Scan for the cell matching the given text and deliver its (X, Y) coordinate at center. 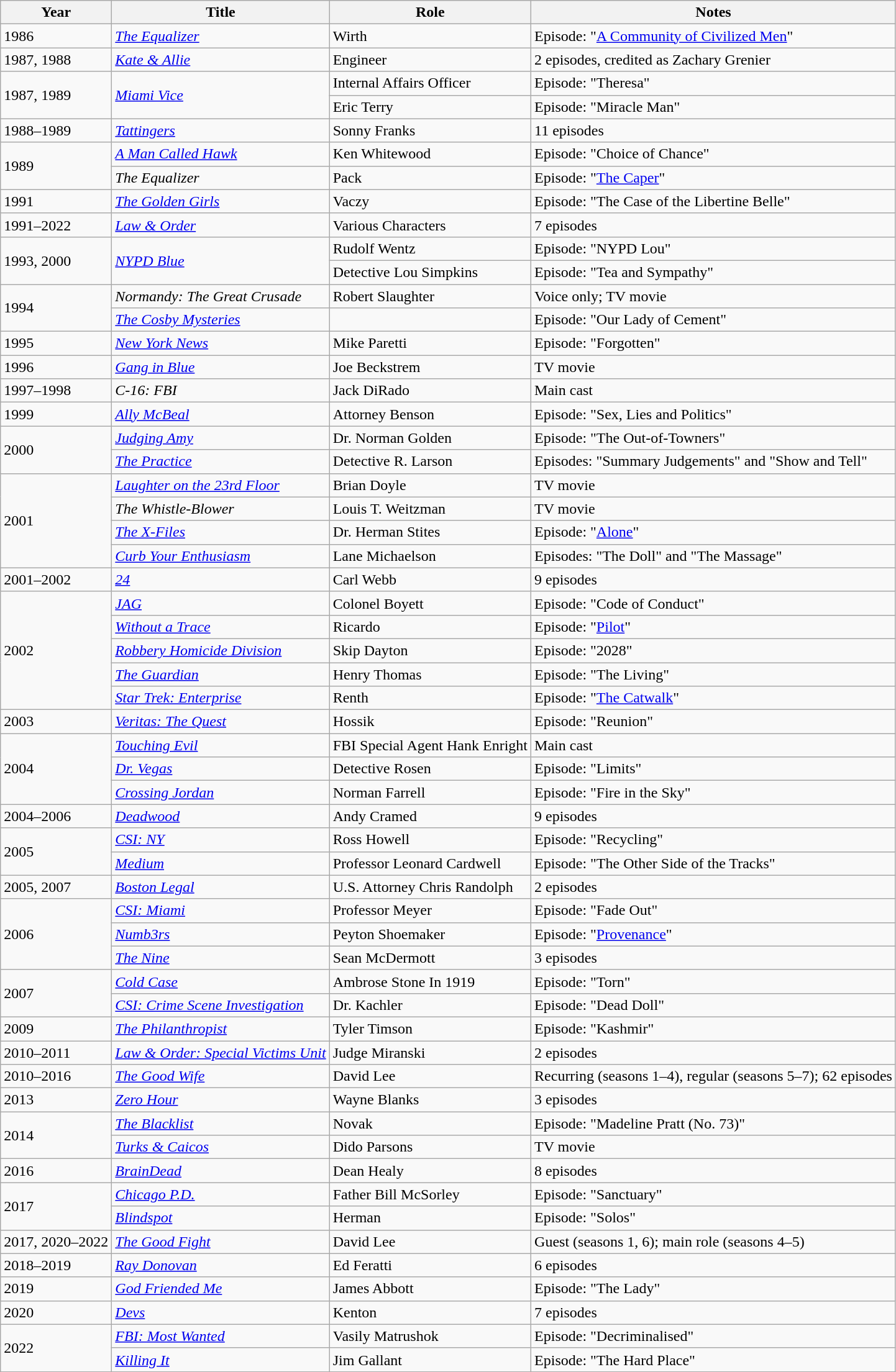
Boston Legal (221, 887)
2005 (56, 852)
C-16: FBI (221, 391)
Episodes: "The Doll" and "The Massage" (713, 556)
The Philanthropist (221, 1029)
The Practice (221, 461)
Episodes: "Summary Judgements" and "Show and Tell" (713, 461)
Episode: "The Caper" (713, 178)
Episode: "Miracle Man" (713, 107)
Episode: "The Other Side of the Tracks" (713, 863)
Wirth (430, 36)
2001–2002 (56, 579)
Episode: "Fire in the Sky" (713, 793)
2003 (56, 722)
Kenton (430, 1312)
Judge Miranski (430, 1053)
Dr. Vegas (221, 769)
1997–1998 (56, 391)
Andy Cramed (430, 816)
Numb3rs (221, 934)
BrainDead (221, 1171)
The Whistle-Blower (221, 509)
Sean McDermott (430, 958)
Miami Vice (221, 95)
Peyton Shoemaker (430, 934)
Deadwood (221, 816)
1986 (56, 36)
2016 (56, 1171)
God Friended Me (221, 1289)
Episode: "Our Lady of Cement" (713, 320)
Lane Michaelson (430, 556)
Episode: "Alone" (713, 532)
Episode: "Sex, Lies and Politics" (713, 414)
2022 (56, 1348)
Episode: "Tea and Sympathy" (713, 272)
The Good Wife (221, 1076)
Normandy: The Great Crusade (221, 296)
Louis T. Weitzman (430, 509)
2020 (56, 1312)
Tyler Timson (430, 1029)
Dr. Norman Golden (430, 438)
2010–2011 (56, 1053)
Guest (seasons 1, 6); main role (seasons 4–5) (713, 1242)
Title (221, 12)
The X-Files (221, 532)
Robert Slaughter (430, 296)
A Man Called Hawk (221, 154)
Blindspot (221, 1218)
Episode: "Reunion" (713, 722)
Detective R. Larson (430, 461)
Novak (430, 1124)
Year (56, 12)
Episode: "The Catwalk" (713, 698)
Colonel Boyett (430, 603)
6 episodes (713, 1265)
Voice only; TV movie (713, 296)
2010–2016 (56, 1076)
Judging Amy (221, 438)
Mike Paretti (430, 343)
1995 (56, 343)
Law & Order (221, 225)
1993, 2000 (56, 260)
U.S. Attorney Chris Randolph (430, 887)
2018–2019 (56, 1265)
Detective Rosen (430, 769)
Ally McBeal (221, 414)
Law & Order: Special Victims Unit (221, 1053)
The Nine (221, 958)
Vasily Matrushok (430, 1336)
NYPD Blue (221, 260)
Ed Feratti (430, 1265)
Curb Your Enthusiasm (221, 556)
1987, 1989 (56, 95)
Ray Donovan (221, 1265)
Joe Beckstrem (430, 367)
Henry Thomas (430, 674)
Medium (221, 863)
1987, 1988 (56, 60)
The Cosby Mysteries (221, 320)
Wayne Blanks (430, 1100)
New York News (221, 343)
Vaczy (430, 201)
Veritas: The Quest (221, 722)
2013 (56, 1100)
Professor Leonard Cardwell (430, 863)
Episode: "Solos" (713, 1218)
Ricardo (430, 627)
Chicago P.D. (221, 1194)
2 episodes, credited as Zachary Grenier (713, 60)
Episode: "A Community of Civilized Men" (713, 36)
Killing It (221, 1360)
Jack DiRado (430, 391)
Role (430, 12)
Episode: "Theresa" (713, 83)
Attorney Benson (430, 414)
CSI: Crime Scene Investigation (221, 1005)
The Blacklist (221, 1124)
2002 (56, 650)
Episode: "Recycling" (713, 840)
Recurring (seasons 1–4), regular (seasons 5–7); 62 episodes (713, 1076)
Detective Lou Simpkins (430, 272)
Norman Farrell (430, 793)
Cold Case (221, 981)
Episode: "Kashmir" (713, 1029)
Jim Gallant (430, 1360)
Eric Terry (430, 107)
Without a Trace (221, 627)
1989 (56, 166)
James Abbott (430, 1289)
Episode: "The Lady" (713, 1289)
Engineer (430, 60)
Notes (713, 12)
Episode: "The Living" (713, 674)
Ken Whitewood (430, 154)
Crossing Jordan (221, 793)
The Good Fight (221, 1242)
FBI: Most Wanted (221, 1336)
Episode: "The Case of the Libertine Belle" (713, 201)
1988–1989 (56, 130)
Episode: "Choice of Chance" (713, 154)
2017, 2020–2022 (56, 1242)
Father Bill McSorley (430, 1194)
Turks & Caicos (221, 1147)
2004–2006 (56, 816)
Episode: "Provenance" (713, 934)
Tattingers (221, 130)
Episode: "Limits" (713, 769)
Sonny Franks (430, 130)
Brian Doyle (430, 485)
2019 (56, 1289)
24 (221, 579)
8 episodes (713, 1171)
Episode: "2028" (713, 650)
2007 (56, 993)
Episode: "Decriminalised" (713, 1336)
2001 (56, 520)
1996 (56, 367)
Pack (430, 178)
Ross Howell (430, 840)
Episode: "NYPD Lou" (713, 248)
Episode: "Fade Out" (713, 911)
Ambrose Stone In 1919 (430, 981)
FBI Special Agent Hank Enright (430, 745)
Internal Affairs Officer (430, 83)
Professor Meyer (430, 911)
Devs (221, 1312)
Dido Parsons (430, 1147)
CSI: NY (221, 840)
Kate & Allie (221, 60)
2006 (56, 934)
Episode: "The Hard Place" (713, 1360)
Zero Hour (221, 1100)
Episode: "The Out-of-Towners" (713, 438)
Robbery Homicide Division (221, 650)
CSI: Miami (221, 911)
Dr. Kachler (430, 1005)
Hossik (430, 722)
Episode: "Dead Doll" (713, 1005)
JAG (221, 603)
Skip Dayton (430, 650)
Gang in Blue (221, 367)
11 episodes (713, 130)
Rudolf Wentz (430, 248)
The Golden Girls (221, 201)
Episode: "Code of Conduct" (713, 603)
2017 (56, 1206)
Herman (430, 1218)
Episode: "Torn" (713, 981)
2005, 2007 (56, 887)
1994 (56, 308)
Various Characters (430, 225)
2014 (56, 1135)
Episode: "Pilot" (713, 627)
Touching Evil (221, 745)
Episode: "Sanctuary" (713, 1194)
Star Trek: Enterprise (221, 698)
Episode: "Madeline Pratt (No. 73)" (713, 1124)
The Guardian (221, 674)
Episode: "Forgotten" (713, 343)
Renth (430, 698)
2009 (56, 1029)
1991–2022 (56, 225)
Carl Webb (430, 579)
2000 (56, 450)
1999 (56, 414)
Dean Healy (430, 1171)
1991 (56, 201)
Laughter on the 23rd Floor (221, 485)
Dr. Herman Stites (430, 532)
2004 (56, 769)
